Return (X, Y) of the center of cell containing provided text 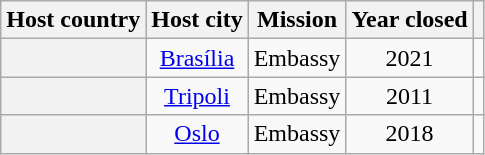
Mission (297, 20)
Tripoli (197, 96)
2018 (410, 134)
Oslo (197, 134)
Host country (74, 20)
2011 (410, 96)
Year closed (410, 20)
Host city (197, 20)
Brasília (197, 58)
2021 (410, 58)
